Return [x, y] of the center of cell containing provided text 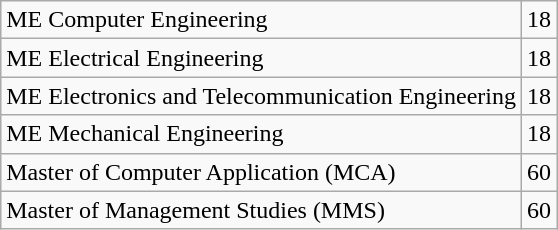
ME Computer Engineering [262, 20]
ME Mechanical Engineering [262, 134]
Master of Computer Application (MCA) [262, 172]
ME Electronics and Telecommunication Engineering [262, 96]
ME Electrical Engineering [262, 58]
Master of Management Studies (MMS) [262, 210]
